Search for the cell housing the specified text and yield its (x, y) center coordinate. 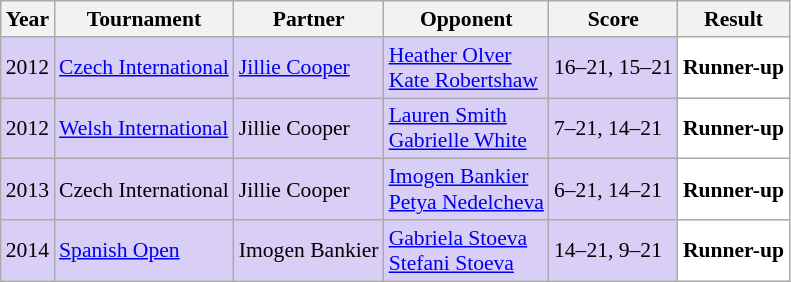
Year (28, 19)
Heather Olver Kate Robertshaw (466, 68)
Score (614, 19)
Spanish Open (144, 250)
6–21, 14–21 (614, 190)
Lauren Smith Gabrielle White (466, 128)
Opponent (466, 19)
Partner (309, 19)
7–21, 14–21 (614, 128)
Tournament (144, 19)
16–21, 15–21 (614, 68)
Imogen Bankier (309, 250)
Welsh International (144, 128)
2013 (28, 190)
Result (734, 19)
14–21, 9–21 (614, 250)
Imogen Bankier Petya Nedelcheva (466, 190)
Gabriela Stoeva Stefani Stoeva (466, 250)
2014 (28, 250)
